Locate the cell with the specified text and output its (X, Y) center coordinate. 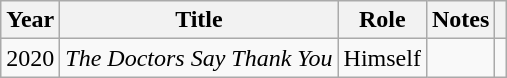
Role (382, 20)
Notes (460, 20)
Title (199, 20)
2020 (30, 58)
The Doctors Say Thank You (199, 58)
Himself (382, 58)
Year (30, 20)
